Return the (x, y) coordinate for the center point of the cell that contains the specified text.  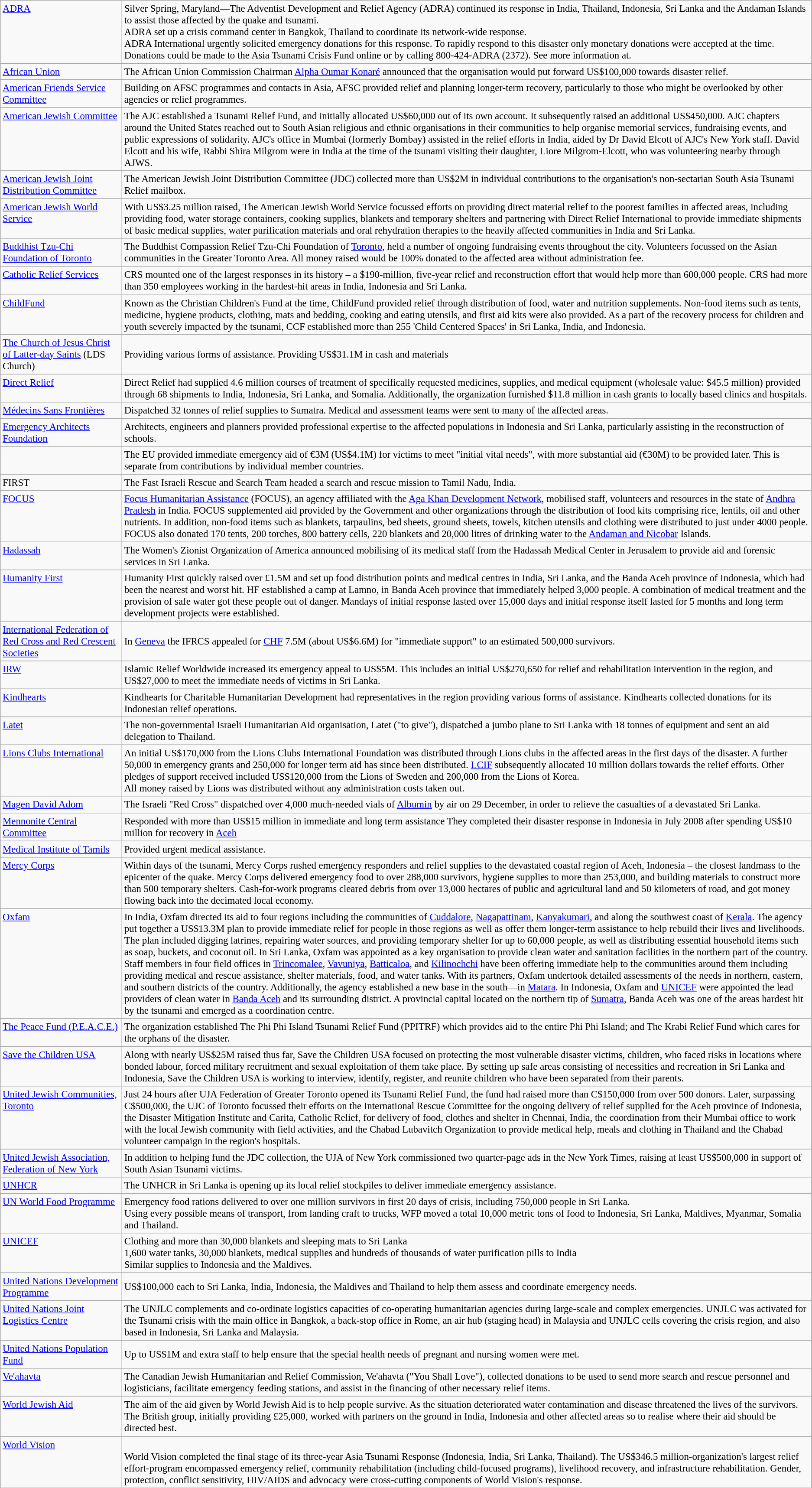
United Nations Population Fund (62, 1355)
Oxfam (62, 964)
Emergency Architects Foundation (62, 433)
Save the Children USA (62, 1066)
UN World Food Programme (62, 1214)
The Fast Israeli Rescue and Search Team headed a search and rescue mission to Tamil Nadu, India. (466, 482)
Latet (62, 731)
Up to US$1M and extra staff to help ensure that the special health needs of pregnant and nursing women were met. (466, 1355)
ChildFund (62, 315)
African Union (62, 72)
Buddhist Tzu-Chi Foundation of Toronto (62, 252)
Dispatched 32 tonnes of relief supplies to Sumatra. Medical and assessment teams were sent to many of the affected areas. (466, 410)
IRW (62, 675)
UNHCR (62, 1185)
United Jewish Communities, Toronto (62, 1118)
ADRA (62, 32)
UNICEF (62, 1253)
Provided urgent medical assistance. (466, 849)
Medical Institute of Tamils (62, 849)
The Peace Fund (P.E.A.C.E.) (62, 1032)
In Geneva the IFRCS appealed for CHF 7.5M (about US$6.6M) for "immediate support" to an estimated 500,000 survivors. (466, 641)
Humanity First (62, 596)
Kindhearts (62, 703)
American Friends Service Committee (62, 94)
Hadassah (62, 556)
American Jewish Committee (62, 140)
Mercy Corps (62, 882)
American Jewish Joint Distribution Committee (62, 185)
US$100,000 each to Sri Lanka, India, Indonesia, the Maldives and Thailand to help them assess and coordinate emergency needs. (466, 1287)
International Federation of Red Cross and Red Crescent Societies (62, 641)
FOCUS (62, 517)
Direct Relief (62, 388)
Catholic Relief Services (62, 281)
United Jewish Association, Federation of New York (62, 1163)
Magen David Adom (62, 805)
Providing various forms of assistance. Providing US$31.1M in cash and materials (466, 354)
Ve'ahavta (62, 1383)
United Nations Joint Logistics Centre (62, 1321)
Lions Clubs International (62, 771)
Médecins Sans Frontières (62, 410)
The UNHCR in Sri Lanka is opening up its local relief stockpiles to deliver immediate emergency assistance. (466, 1185)
Mennonite Central Committee (62, 827)
FIRST (62, 482)
The Church of Jesus Christ of Latter-day Saints (LDS Church) (62, 354)
American Jewish World Service (62, 219)
World Jewish Aid (62, 1416)
World Vision (62, 1462)
The African Union Commission Chairman Alpha Oumar Konaré announced that the organisation would put forward US$100,000 towards disaster relief. (466, 72)
United Nations Development Programme (62, 1287)
